From the cell containing the given text, extract its center point as [x, y] coordinate. 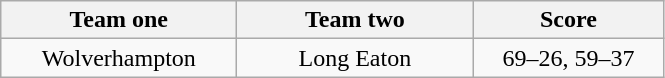
Score [568, 20]
Wolverhampton [119, 58]
69–26, 59–37 [568, 58]
Team two [355, 20]
Team one [119, 20]
Long Eaton [355, 58]
